Capture the cell that displays the provided text and extract its [x, y] central coordinate. 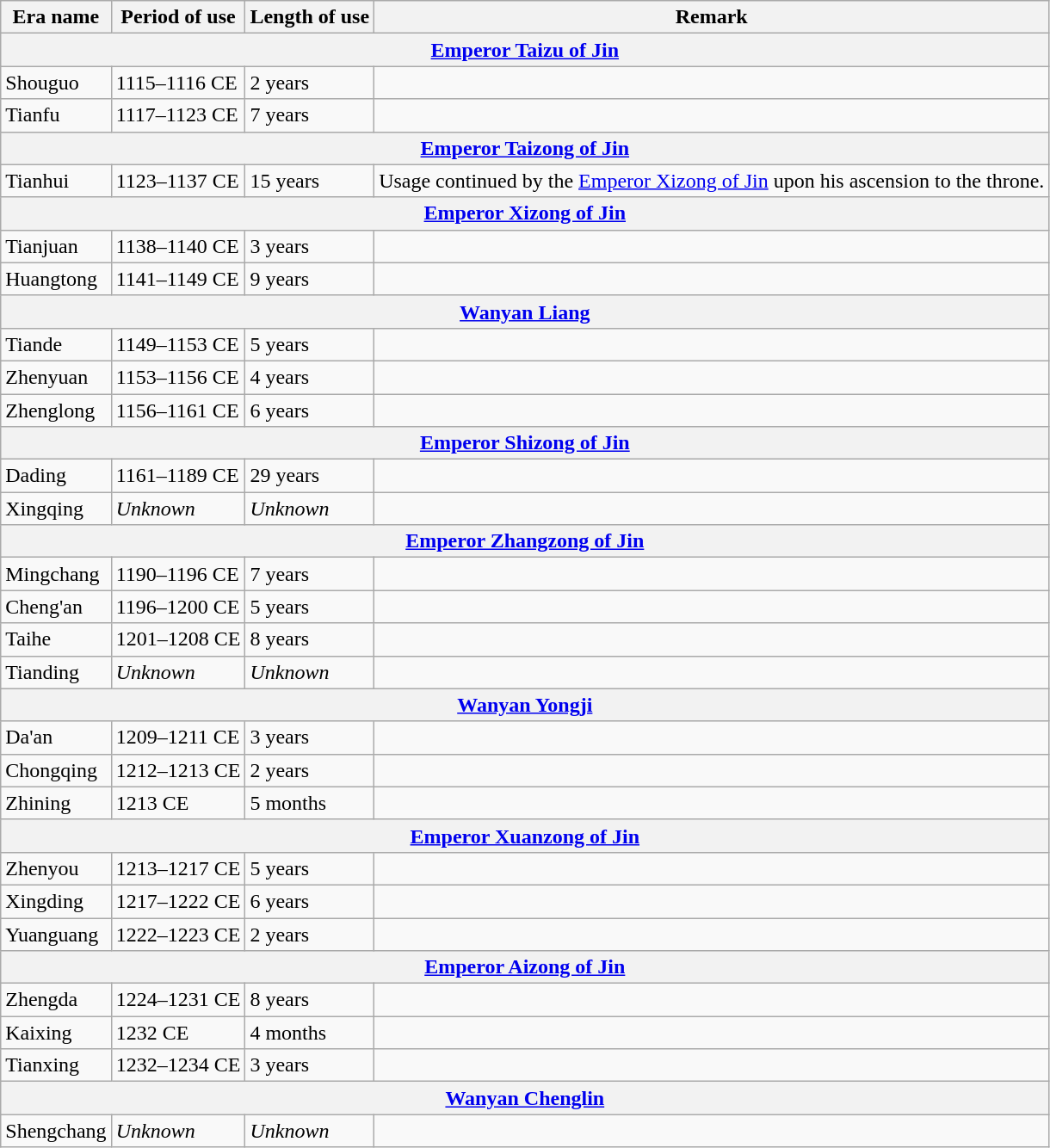
Cheng'an [56, 607]
4 years [310, 377]
Zhenyuan [56, 377]
29 years [310, 476]
1138–1140 CE [178, 246]
1156–1161 CE [178, 410]
Emperor Taizong of Jin [525, 148]
Dading [56, 476]
1212–1213 CE [178, 770]
5 months [310, 803]
1209–1211 CE [178, 738]
1117–1123 CE [178, 115]
Period of use [178, 17]
Xingding [56, 901]
Wanyan Yongji [525, 705]
Emperor Taizu of Jin [525, 50]
Era name [56, 17]
1217–1222 CE [178, 901]
Huangtong [56, 279]
1190–1196 CE [178, 574]
Length of use [310, 17]
Tianhui [56, 181]
1141–1149 CE [178, 279]
Emperor Aizong of Jin [525, 967]
1213–1217 CE [178, 868]
1232 CE [178, 1033]
Usage continued by the Emperor Xizong of Jin upon his ascension to the throne. [712, 181]
1115–1116 CE [178, 83]
Emperor Xuanzong of Jin [525, 836]
Tianjuan [56, 246]
1123–1137 CE [178, 181]
1224–1231 CE [178, 1000]
Wanyan Liang [525, 312]
Da'an [56, 738]
Zhengda [56, 1000]
Yuanguang [56, 934]
1196–1200 CE [178, 607]
Emperor Xizong of Jin [525, 213]
Tianding [56, 672]
4 months [310, 1033]
1149–1153 CE [178, 344]
Tianxing [56, 1065]
1213 CE [178, 803]
15 years [310, 181]
1161–1189 CE [178, 476]
Mingchang [56, 574]
Kaixing [56, 1033]
Remark [712, 17]
Xingqing [56, 509]
Zhining [56, 803]
Zhenyou [56, 868]
9 years [310, 279]
Shouguo [56, 83]
Tianfu [56, 115]
1232–1234 CE [178, 1065]
Chongqing [56, 770]
Tiande [56, 344]
Shengchang [56, 1131]
Emperor Shizong of Jin [525, 443]
Taihe [56, 639]
Wanyan Chenglin [525, 1098]
Zhenglong [56, 410]
1222–1223 CE [178, 934]
1153–1156 CE [178, 377]
1201–1208 CE [178, 639]
Emperor Zhangzong of Jin [525, 541]
